Provide the [x, y] coordinate of the cell's center where the given text is located.  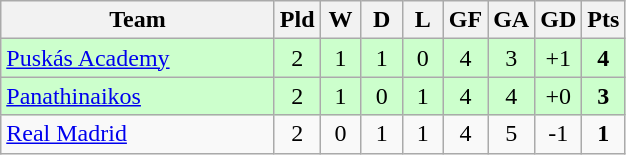
GA [512, 20]
Real Madrid [138, 134]
GD [558, 20]
Panathinaikos [138, 96]
+1 [558, 58]
Puskás Academy [138, 58]
Team [138, 20]
GF [465, 20]
Pts [604, 20]
L [422, 20]
5 [512, 134]
-1 [558, 134]
Pld [297, 20]
+0 [558, 96]
W [340, 20]
D [382, 20]
